Identify which cell holds the provided text, then report its [X, Y] central coordinate. 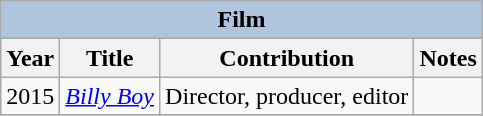
Director, producer, editor [287, 96]
Year [30, 58]
Title [110, 58]
2015 [30, 96]
Billy Boy [110, 96]
Notes [448, 58]
Film [242, 20]
Contribution [287, 58]
